Extract the [x, y] coordinate from the center of the cell holding the provided text.  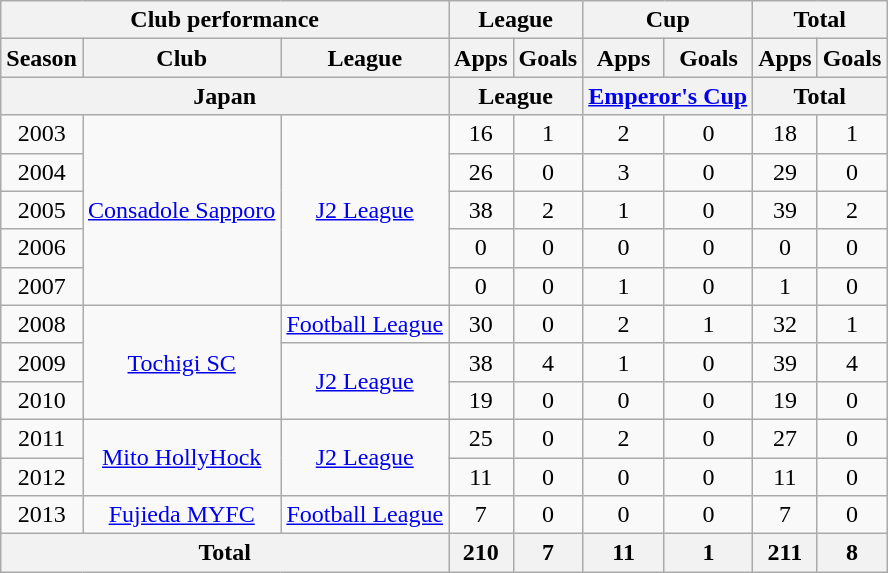
18 [785, 134]
29 [785, 172]
2013 [42, 515]
Emperor's Cup [668, 96]
32 [785, 324]
210 [481, 553]
16 [481, 134]
2009 [42, 362]
27 [785, 438]
2008 [42, 324]
Mito HollyHock [181, 457]
2007 [42, 286]
26 [481, 172]
2004 [42, 172]
211 [785, 553]
Fujieda MYFC [181, 515]
2003 [42, 134]
2006 [42, 248]
25 [481, 438]
2005 [42, 210]
Cup [668, 20]
Club performance [225, 20]
30 [481, 324]
3 [624, 172]
2010 [42, 400]
8 [852, 553]
Consadole Sapporo [181, 210]
2011 [42, 438]
Tochigi SC [181, 362]
Season [42, 58]
Japan [225, 96]
Club [181, 58]
2012 [42, 477]
